Detect which cell encompasses the target text, then output its [X, Y] center coordinate. 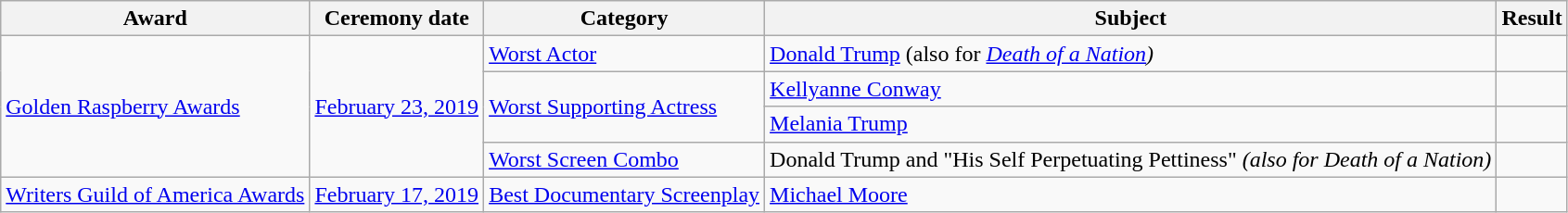
February 17, 2019 [397, 194]
Award [156, 19]
Result [1532, 19]
Worst Actor [625, 54]
Melania Trump [1131, 124]
Writers Guild of America Awards [156, 194]
Kellyanne Conway [1131, 89]
Michael Moore [1131, 194]
Golden Raspberry Awards [156, 106]
Donald Trump (also for Death of a Nation) [1131, 54]
Best Documentary Screenplay [625, 194]
Ceremony date [397, 19]
Donald Trump and "His Self Perpetuating Pettiness" (also for Death of a Nation) [1131, 159]
Worst Screen Combo [625, 159]
Worst Supporting Actress [625, 106]
Category [625, 19]
Subject [1131, 19]
February 23, 2019 [397, 106]
